Search for the cell housing the specified text and yield its [x, y] center coordinate. 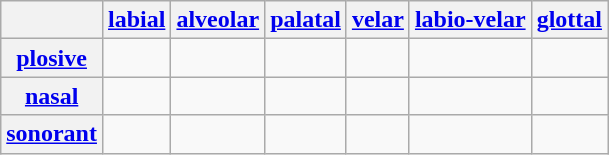
labial [136, 20]
sonorant [52, 134]
labio-velar [470, 20]
palatal [306, 20]
nasal [52, 96]
glottal [569, 20]
velar [378, 20]
alveolar [218, 20]
plosive [52, 58]
